Find where the given text appears and provide that cell's center as (X, Y) coordinate. 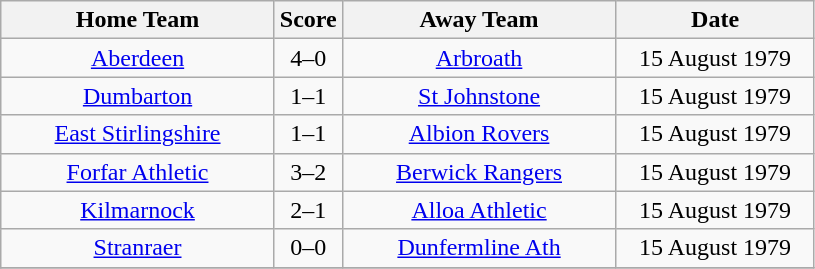
Home Team (138, 20)
Stranraer (138, 248)
St Johnstone (479, 96)
Score (308, 20)
Aberdeen (138, 58)
Date (716, 20)
3–2 (308, 172)
0–0 (308, 248)
Alloa Athletic (479, 210)
Dumbarton (138, 96)
4–0 (308, 58)
Forfar Athletic (138, 172)
2–1 (308, 210)
Kilmarnock (138, 210)
Away Team (479, 20)
Arbroath (479, 58)
Berwick Rangers (479, 172)
Dunfermline Ath (479, 248)
Albion Rovers (479, 134)
East Stirlingshire (138, 134)
